Capture the cell that displays the provided text and extract its [x, y] central coordinate. 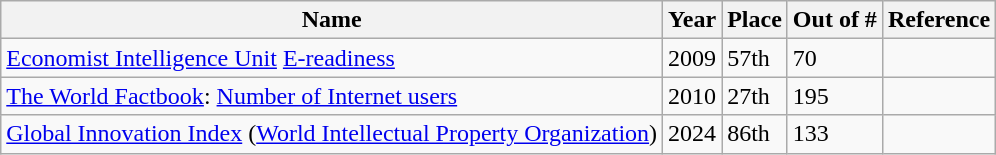
The World Factbook: Number of Internet users [332, 96]
86th [755, 134]
Name [332, 20]
2009 [692, 58]
70 [834, 58]
2024 [692, 134]
195 [834, 96]
Economist Intelligence Unit E-readiness [332, 58]
Place [755, 20]
Out of # [834, 20]
Year [692, 20]
Global Innovation Index (World Intellectual Property Organization) [332, 134]
27th [755, 96]
133 [834, 134]
Reference [938, 20]
2010 [692, 96]
57th [755, 58]
